Identify which cell holds the provided text, then report its [x, y] central coordinate. 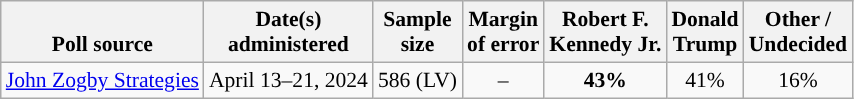
Date(s)administered [288, 32]
Samplesize [418, 32]
John Zogby Strategies [102, 80]
Marginof error [503, 32]
– [503, 80]
Poll source [102, 32]
41% [704, 80]
Other /Undecided [798, 32]
16% [798, 80]
586 (LV) [418, 80]
DonaldTrump [704, 32]
April 13–21, 2024 [288, 80]
43% [605, 80]
Robert F.Kennedy Jr. [605, 32]
